Extract the (x, y) coordinate from the center of the cell holding the provided text.  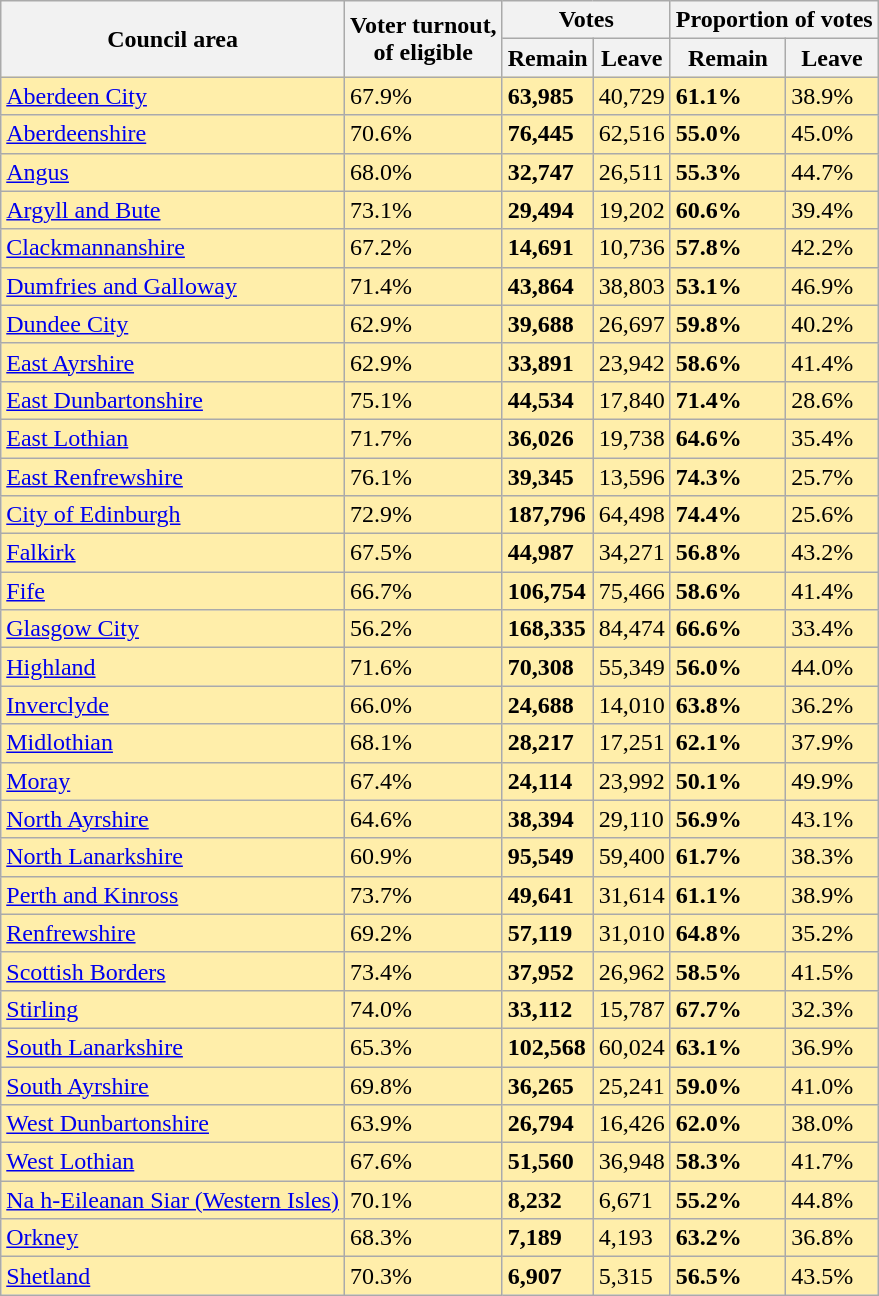
25.7% (832, 477)
71.7% (423, 438)
43,864 (548, 286)
39,688 (548, 324)
Perth and Kinross (173, 895)
66.6% (728, 629)
63,985 (548, 96)
23,992 (632, 781)
56.8% (728, 553)
37,952 (548, 971)
44,534 (548, 400)
35.2% (832, 933)
55.3% (728, 172)
Orkney (173, 1238)
Proportion of votes (774, 20)
28.6% (832, 400)
37.9% (832, 743)
68.3% (423, 1238)
Dumfries and Galloway (173, 286)
16,426 (632, 1124)
187,796 (548, 515)
67.6% (423, 1162)
106,754 (548, 591)
74.3% (728, 477)
59,400 (632, 857)
33,112 (548, 1009)
33.4% (832, 629)
76,445 (548, 134)
Aberdeenshire (173, 134)
64.8% (728, 933)
Moray (173, 781)
19,202 (632, 210)
36,948 (632, 1162)
60,024 (632, 1047)
102,568 (548, 1047)
19,738 (632, 438)
40,729 (632, 96)
24,688 (548, 705)
Na h-Eileanan Siar (Western Isles) (173, 1200)
58.5% (728, 971)
8,232 (548, 1200)
56.5% (728, 1276)
28,217 (548, 743)
45.0% (832, 134)
64,498 (632, 515)
71.6% (423, 667)
55,349 (632, 667)
95,549 (548, 857)
Argyll and Bute (173, 210)
69.2% (423, 933)
East Lothian (173, 438)
43.5% (832, 1276)
West Lothian (173, 1162)
68.1% (423, 743)
73.4% (423, 971)
41.5% (832, 971)
24,114 (548, 781)
55.0% (728, 134)
13,596 (632, 477)
Inverclyde (173, 705)
Scottish Borders (173, 971)
Dundee City (173, 324)
East Renfrewshire (173, 477)
41.7% (832, 1162)
33,891 (548, 362)
44.0% (832, 667)
67.7% (728, 1009)
North Lanarkshire (173, 857)
36,265 (548, 1085)
Clackmannanshire (173, 248)
43.2% (832, 553)
84,474 (632, 629)
Shetland (173, 1276)
29,494 (548, 210)
44.7% (832, 172)
67.5% (423, 553)
38.0% (832, 1124)
67.9% (423, 96)
44,987 (548, 553)
14,010 (632, 705)
17,251 (632, 743)
38.3% (832, 857)
55.2% (728, 1200)
76.1% (423, 477)
51,560 (548, 1162)
14,691 (548, 248)
31,614 (632, 895)
26,697 (632, 324)
62,516 (632, 134)
35.4% (832, 438)
Midlothian (173, 743)
Highland (173, 667)
36.2% (832, 705)
60.9% (423, 857)
58.3% (728, 1162)
32,747 (548, 172)
46.9% (832, 286)
63.9% (423, 1124)
67.2% (423, 248)
56.2% (423, 629)
41.0% (832, 1085)
63.8% (728, 705)
Aberdeen City (173, 96)
60.6% (728, 210)
59.0% (728, 1085)
Council area (173, 39)
61.7% (728, 857)
57.8% (728, 248)
43.1% (832, 819)
75.1% (423, 400)
15,787 (632, 1009)
7,189 (548, 1238)
40.2% (832, 324)
6,671 (632, 1200)
75,466 (632, 591)
63.2% (728, 1238)
West Dunbartonshire (173, 1124)
62.1% (728, 743)
39,345 (548, 477)
25,241 (632, 1085)
36.8% (832, 1238)
73.7% (423, 895)
39.4% (832, 210)
44.8% (832, 1200)
168,335 (548, 629)
Votes (586, 20)
East Ayrshire (173, 362)
Voter turnout,of eligible (423, 39)
49,641 (548, 895)
69.8% (423, 1085)
17,840 (632, 400)
65.3% (423, 1047)
34,271 (632, 553)
City of Edinburgh (173, 515)
29,110 (632, 819)
5,315 (632, 1276)
Angus (173, 172)
36,026 (548, 438)
73.1% (423, 210)
32.3% (832, 1009)
49.9% (832, 781)
Glasgow City (173, 629)
74.0% (423, 1009)
Fife (173, 591)
67.4% (423, 781)
68.0% (423, 172)
74.4% (728, 515)
62.0% (728, 1124)
26,794 (548, 1124)
70,308 (548, 667)
North Ayrshire (173, 819)
56.9% (728, 819)
Falkirk (173, 553)
38,803 (632, 286)
53.1% (728, 286)
4,193 (632, 1238)
66.0% (423, 705)
31,010 (632, 933)
26,511 (632, 172)
66.7% (423, 591)
72.9% (423, 515)
South Lanarkshire (173, 1047)
23,942 (632, 362)
63.1% (728, 1047)
25.6% (832, 515)
70.1% (423, 1200)
59.8% (728, 324)
East Dunbartonshire (173, 400)
26,962 (632, 971)
42.2% (832, 248)
36.9% (832, 1047)
Renfrewshire (173, 933)
57,119 (548, 933)
38,394 (548, 819)
10,736 (632, 248)
6,907 (548, 1276)
50.1% (728, 781)
Stirling (173, 1009)
South Ayrshire (173, 1085)
70.6% (423, 134)
56.0% (728, 667)
70.3% (423, 1276)
